For the text-containing cell, return its midpoint in [X, Y] coordinate format. 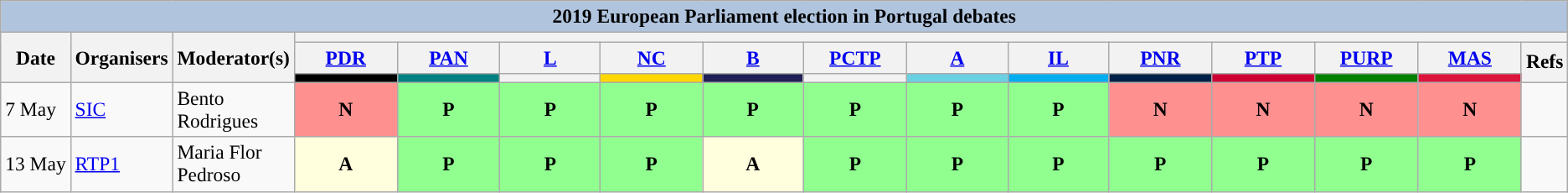
PTP [1263, 57]
B [753, 57]
Moderator(s) [233, 57]
PDR [345, 57]
MAS [1469, 57]
BentoRodrigues [233, 109]
L [550, 57]
SIC [121, 109]
2019 European Parliament election in Portugal debates [784, 16]
PNR [1161, 57]
IL [1059, 57]
PURP [1366, 57]
NC [652, 57]
13 May [35, 164]
RTP1 [121, 164]
Date [35, 57]
PAN [449, 57]
PCTP [855, 57]
Refs [1545, 62]
Organisers [121, 57]
7 May [35, 109]
Maria FlorPedroso [233, 164]
